Identify which cell holds the provided text, then report its [X, Y] central coordinate. 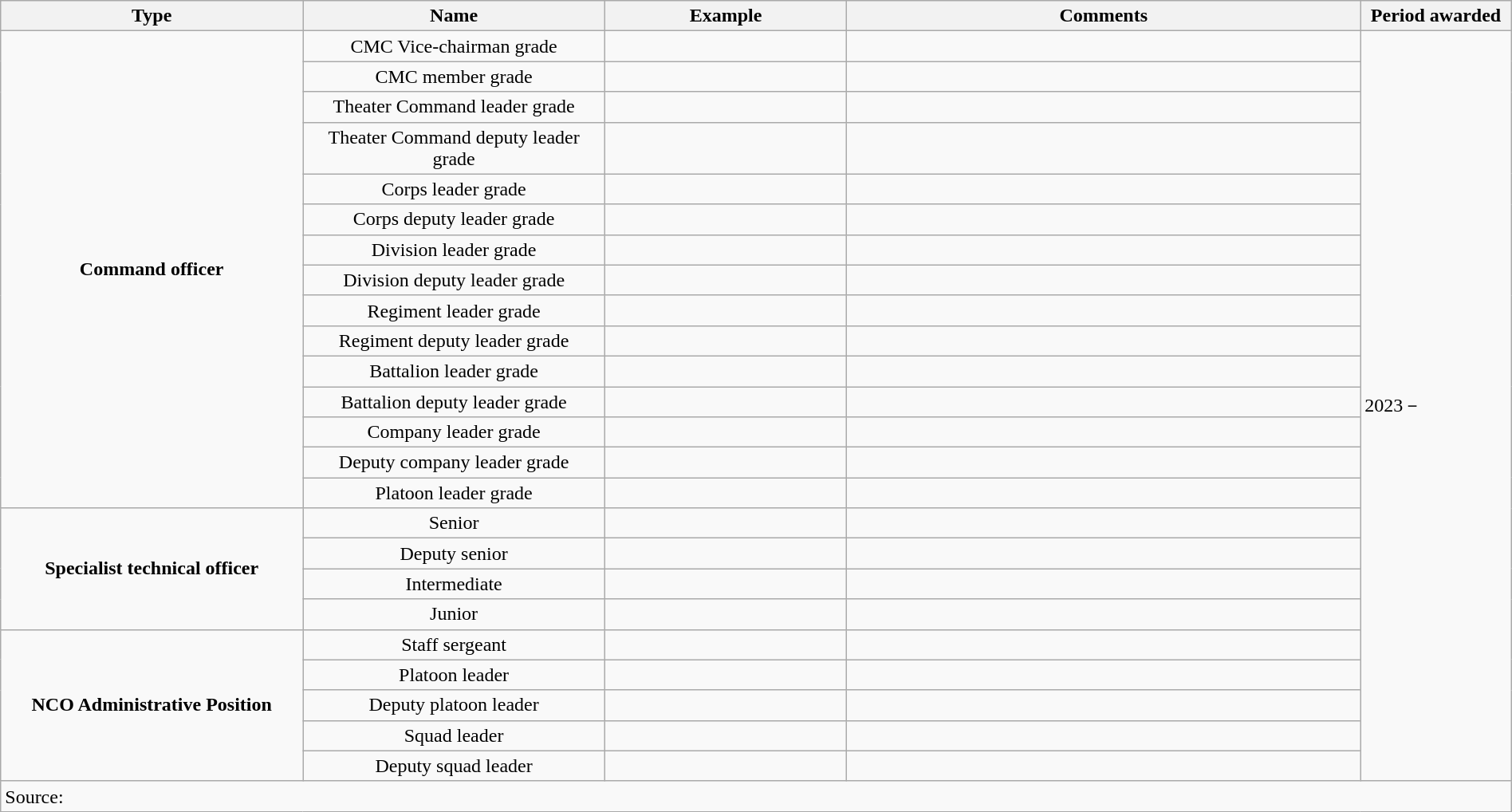
Division leader grade [455, 250]
Corps deputy leader grade [455, 219]
Junior [455, 614]
Regiment leader grade [455, 310]
CMC Vice-chairman grade [455, 46]
Period awarded [1435, 16]
Name [455, 16]
NCO Administrative Position [152, 705]
Deputy senior [455, 554]
Regiment deputy leader grade [455, 341]
Corps leader grade [455, 189]
Source: [756, 796]
Command officer [152, 270]
Deputy platoon leader [455, 705]
Squad leader [455, 735]
Senior [455, 523]
2023－ [1435, 406]
Comments [1104, 16]
Battalion deputy leader grade [455, 401]
Deputy squad leader [455, 766]
Theater Command deputy leader grade [455, 148]
Company leader grade [455, 432]
Division deputy leader grade [455, 280]
Example [726, 16]
Type [152, 16]
Platoon leader grade [455, 493]
Platoon leader [455, 675]
Specialist technical officer [152, 569]
Theater Command leader grade [455, 107]
Intermediate [455, 584]
Deputy company leader grade [455, 463]
Staff sergeant [455, 644]
Battalion leader grade [455, 371]
CMC member grade [455, 77]
